Output the (X, Y) coordinate of the center of the cell containing the given text.  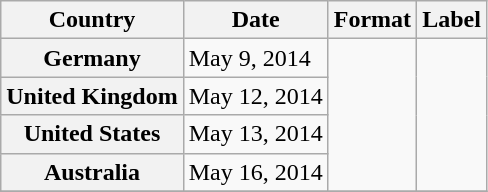
Date (256, 20)
Australia (92, 172)
May 12, 2014 (256, 96)
United States (92, 134)
Germany (92, 58)
May 13, 2014 (256, 134)
May 16, 2014 (256, 172)
May 9, 2014 (256, 58)
Country (92, 20)
Label (452, 20)
Format (372, 20)
United Kingdom (92, 96)
